Capture the cell that displays the provided text and extract its [X, Y] central coordinate. 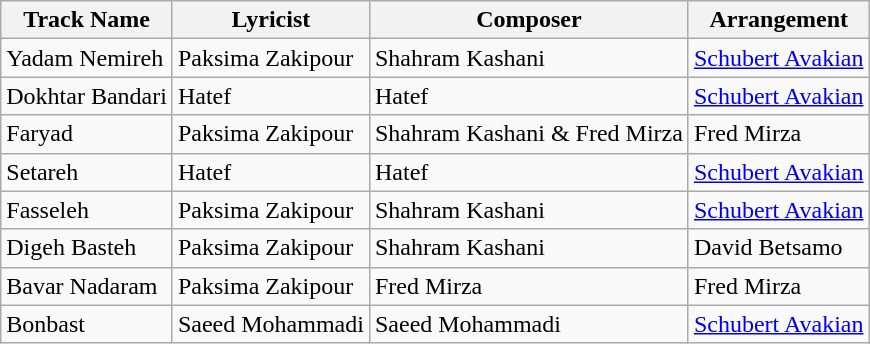
Setareh [87, 172]
David Betsamo [778, 248]
Faryad [87, 134]
Track Name [87, 20]
Fasseleh [87, 210]
Dokhtar Bandari [87, 96]
Lyricist [270, 20]
Bonbast [87, 324]
Composer [528, 20]
Digeh Basteh [87, 248]
Arrangement [778, 20]
Yadam Nemireh [87, 58]
Shahram Kashani & Fred Mirza [528, 134]
Bavar Nadaram [87, 286]
